Extract the (x, y) coordinate from the center of the cell holding the provided text.  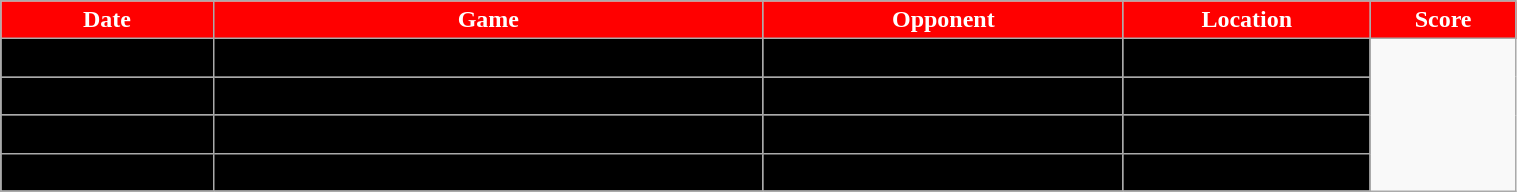
Cornell (943, 172)
Hockey East Final (488, 134)
2-1 (2 OT) (1246, 134)
03-03-12 (108, 96)
5-2 (1246, 96)
Opponent (943, 20)
Boston College (943, 96)
03-04-12 (108, 134)
NCAA Regional (488, 172)
Date (108, 20)
Providence (943, 134)
Score (1443, 20)
Hockey East Semifinal (488, 96)
New Hampshire (943, 58)
9-1 (1246, 58)
Game (488, 20)
7-8 (3 OT) (1246, 172)
Location (1246, 20)
Hockey East Quarterfinal (488, 58)
02-26-12 (108, 58)
03-10-12 (108, 172)
